Detect which cell encompasses the target text, then output its (x, y) center coordinate. 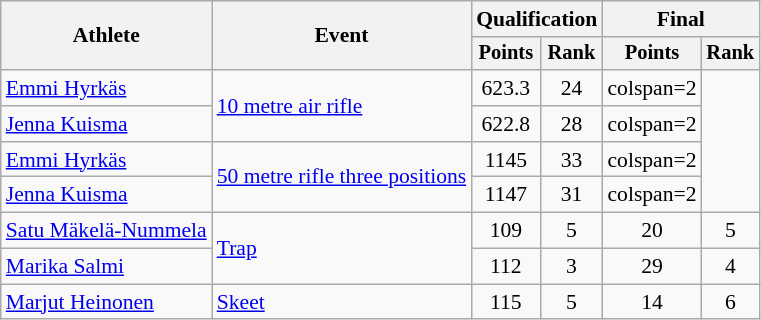
3 (571, 267)
Qualification (536, 19)
Skeet (342, 302)
Marika Salmi (106, 267)
10 metre air rifle (342, 106)
Trap (342, 248)
112 (506, 267)
29 (652, 267)
14 (652, 302)
1145 (506, 160)
Event (342, 36)
Final (680, 19)
20 (652, 231)
Marjut Heinonen (106, 302)
28 (571, 124)
Satu Mäkelä-Nummela (106, 231)
24 (571, 88)
50 metre rifle three positions (342, 178)
6 (731, 302)
115 (506, 302)
Athlete (106, 36)
31 (571, 195)
4 (731, 267)
623.3 (506, 88)
622.8 (506, 124)
33 (571, 160)
109 (506, 231)
1147 (506, 195)
